Extract the (x, y) coordinate from the center of the cell holding the provided text.  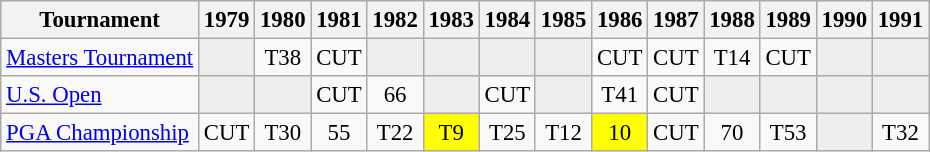
T9 (451, 133)
T12 (563, 133)
1991 (900, 20)
1983 (451, 20)
T53 (788, 133)
T25 (507, 133)
1980 (283, 20)
1979 (227, 20)
1981 (339, 20)
T38 (283, 58)
1984 (507, 20)
T14 (732, 58)
1990 (844, 20)
66 (395, 95)
T22 (395, 133)
T32 (900, 133)
1982 (395, 20)
70 (732, 133)
1988 (732, 20)
1989 (788, 20)
U.S. Open (100, 95)
T41 (620, 95)
1985 (563, 20)
1987 (676, 20)
Tournament (100, 20)
55 (339, 133)
1986 (620, 20)
10 (620, 133)
T30 (283, 133)
Masters Tournament (100, 58)
PGA Championship (100, 133)
